Determine the (X, Y) coordinate at the center of the cell enclosing the given text.  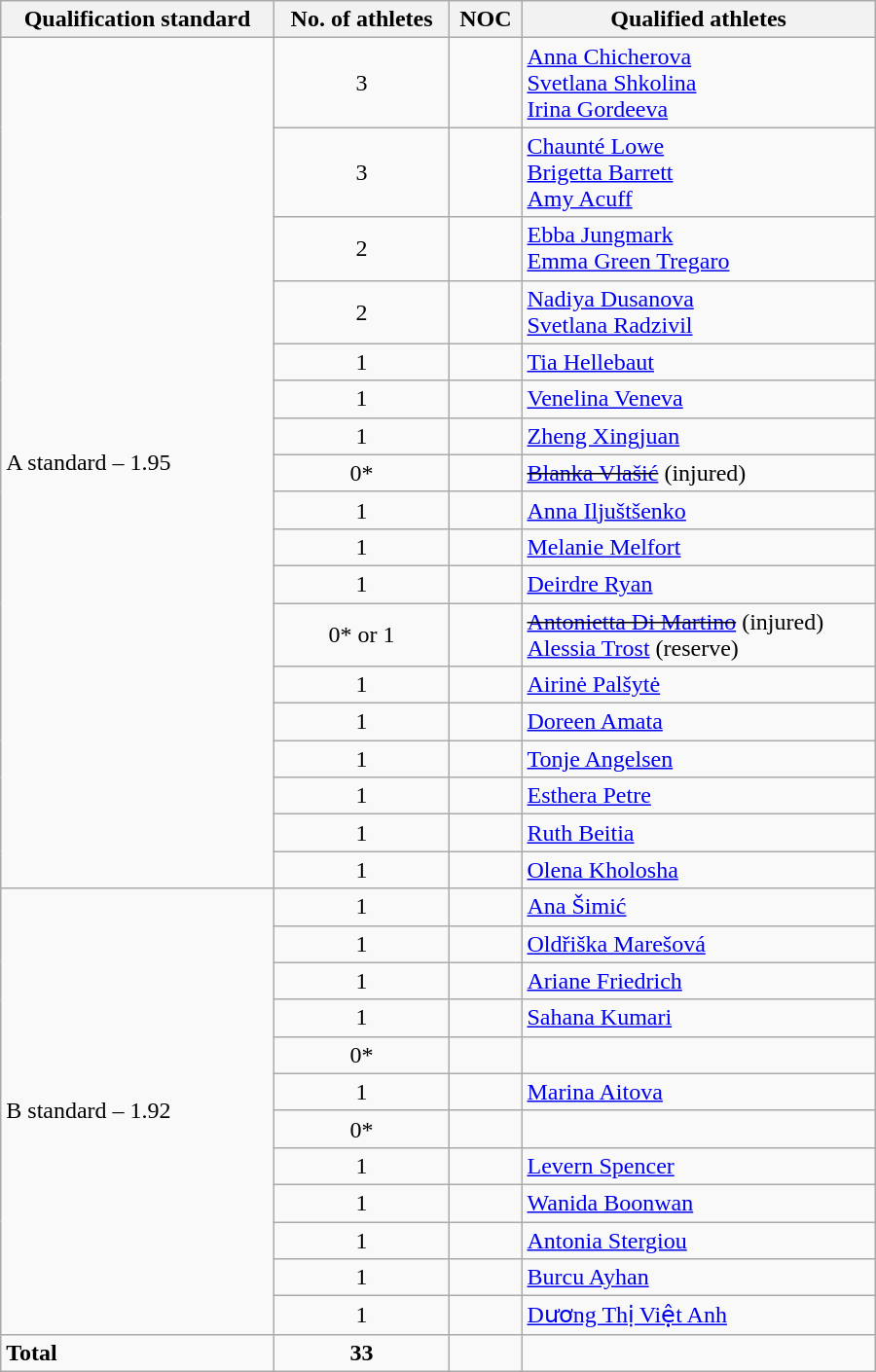
Melanie Melfort (699, 547)
Airinė Palšytė (699, 685)
Doreen Amata (699, 722)
Levern Spencer (699, 1166)
Chaunté LoweBrigetta BarrettAmy Acuff (699, 172)
Anna Iljuštšenko (699, 510)
Olena Kholosha (699, 870)
Antonietta Di Martino (injured)Alessia Trost (reserve) (699, 634)
B standard – 1.92 (137, 1111)
0* or 1 (362, 634)
Ana Šimić (699, 907)
33 (362, 1353)
Sahana Kumari (699, 1018)
Wanida Boonwan (699, 1203)
Anna ChicherovaSvetlana ShkolinaIrina Gordeeva (699, 83)
Esthera Petre (699, 796)
Qualified athletes (699, 19)
Ebba JungmarkEmma Green Tregaro (699, 249)
Burcu Ayhan (699, 1278)
No. of athletes (362, 19)
Zheng Xingjuan (699, 436)
Antonia Stergiou (699, 1241)
Blanka Vlašić (injured) (699, 473)
Oldřiška Marešová (699, 944)
Nadiya DusanovaSvetlana Radzivil (699, 311)
NOC (486, 19)
Ruth Beitia (699, 833)
Total (137, 1353)
Marina Aitova (699, 1092)
Qualification standard (137, 19)
Ariane Friedrich (699, 981)
A standard – 1.95 (137, 463)
Tonje Angelsen (699, 759)
Venelina Veneva (699, 399)
Tia Hellebaut (699, 362)
Deirdre Ryan (699, 584)
Dương Thị Việt Anh (699, 1316)
